Output the [X, Y] coordinate of the center of the cell containing the given text.  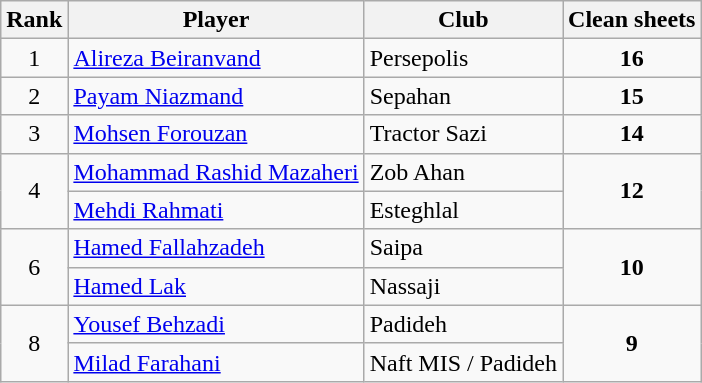
6 [34, 267]
Persepolis [463, 58]
16 [632, 58]
Payam Niazmand [216, 96]
Nassaji [463, 286]
8 [34, 343]
Tractor Sazi [463, 134]
Mohammad Rashid Mazaheri [216, 172]
10 [632, 267]
Alireza Beiranvand [216, 58]
14 [632, 134]
1 [34, 58]
Hamed Lak [216, 286]
Yousef Behzadi [216, 324]
2 [34, 96]
Club [463, 20]
Hamed Fallahzadeh [216, 248]
Rank [34, 20]
Player [216, 20]
Saipa [463, 248]
Clean sheets [632, 20]
Mehdi Rahmati [216, 210]
3 [34, 134]
15 [632, 96]
Mohsen Forouzan [216, 134]
Padideh [463, 324]
Milad Farahani [216, 362]
12 [632, 191]
9 [632, 343]
4 [34, 191]
Naft MIS / Padideh [463, 362]
Zob Ahan [463, 172]
Esteghlal [463, 210]
Sepahan [463, 96]
